Determine the [X, Y] coordinate at the center of the cell enclosing the given text.  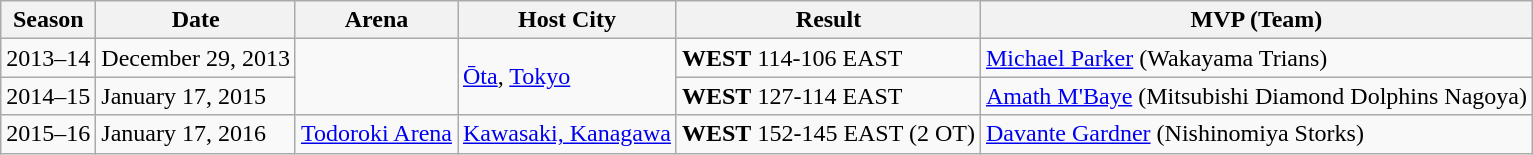
Michael Parker (Wakayama Trians) [1256, 58]
Ōta, Tokyo [568, 77]
Date [196, 20]
January 17, 2015 [196, 96]
WEST 127-114 EAST [828, 96]
Todoroki Arena [376, 134]
2015–16 [48, 134]
Amath M'Baye (Mitsubishi Diamond Dolphins Nagoya) [1256, 96]
Davante Gardner (Nishinomiya Storks) [1256, 134]
WEST 114-106 EAST [828, 58]
Result [828, 20]
MVP (Team) [1256, 20]
Arena [376, 20]
Kawasaki, Kanagawa [568, 134]
WEST 152-145 EAST (2 OT) [828, 134]
2013–14 [48, 58]
Season [48, 20]
December 29, 2013 [196, 58]
January 17, 2016 [196, 134]
Host City [568, 20]
2014–15 [48, 96]
